Return [X, Y] of the center of cell containing provided text 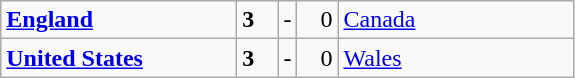
Wales [456, 58]
Canada [456, 20]
England [119, 20]
United States [119, 58]
